Return the [X, Y] coordinate for the center point of the cell that contains the specified text.  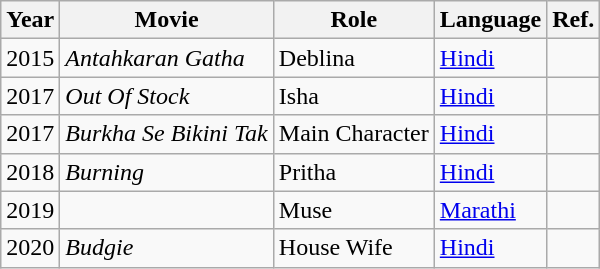
2020 [30, 248]
Year [30, 20]
Movie [166, 20]
Budgie [166, 248]
Isha [354, 96]
Antahkaran Gatha [166, 58]
Burning [166, 172]
Out Of Stock [166, 96]
Marathi [490, 210]
Muse [354, 210]
Pritha [354, 172]
2015 [30, 58]
Role [354, 20]
Language [490, 20]
Ref. [574, 20]
Burkha Se Bikini Tak [166, 134]
2019 [30, 210]
Main Character [354, 134]
House Wife [354, 248]
Deblina [354, 58]
2018 [30, 172]
